Identify which cell holds the provided text, then report its (x, y) central coordinate. 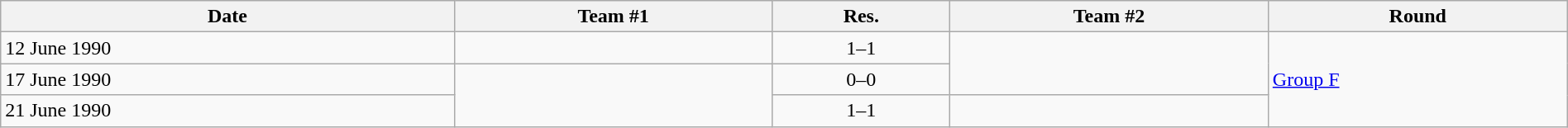
21 June 1990 (228, 111)
Round (1417, 17)
Date (228, 17)
Group F (1417, 79)
Team #1 (614, 17)
0–0 (862, 79)
17 June 1990 (228, 79)
Team #2 (1110, 17)
12 June 1990 (228, 48)
Res. (862, 17)
